Capture the cell that displays the provided text and extract its [x, y] central coordinate. 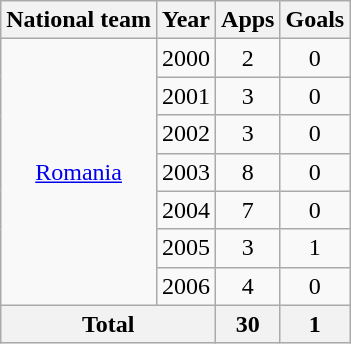
2004 [186, 210]
2002 [186, 134]
7 [248, 210]
2006 [186, 286]
2005 [186, 248]
2 [248, 58]
4 [248, 286]
2001 [186, 96]
Goals [315, 20]
2003 [186, 172]
Total [108, 324]
Romania [79, 172]
Apps [248, 20]
30 [248, 324]
Year [186, 20]
8 [248, 172]
2000 [186, 58]
National team [79, 20]
